Search for the cell housing the specified text and yield its [x, y] center coordinate. 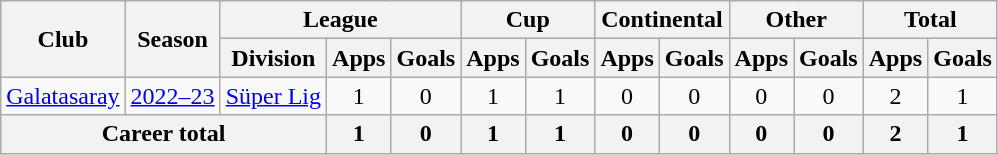
Other [796, 20]
League [340, 20]
Division [273, 58]
2022–23 [172, 96]
Süper Lig [273, 96]
Club [63, 39]
Total [930, 20]
Continental [662, 20]
Career total [164, 134]
Galatasaray [63, 96]
Cup [528, 20]
Season [172, 39]
